Locate the cell with the specified text and output its [x, y] center coordinate. 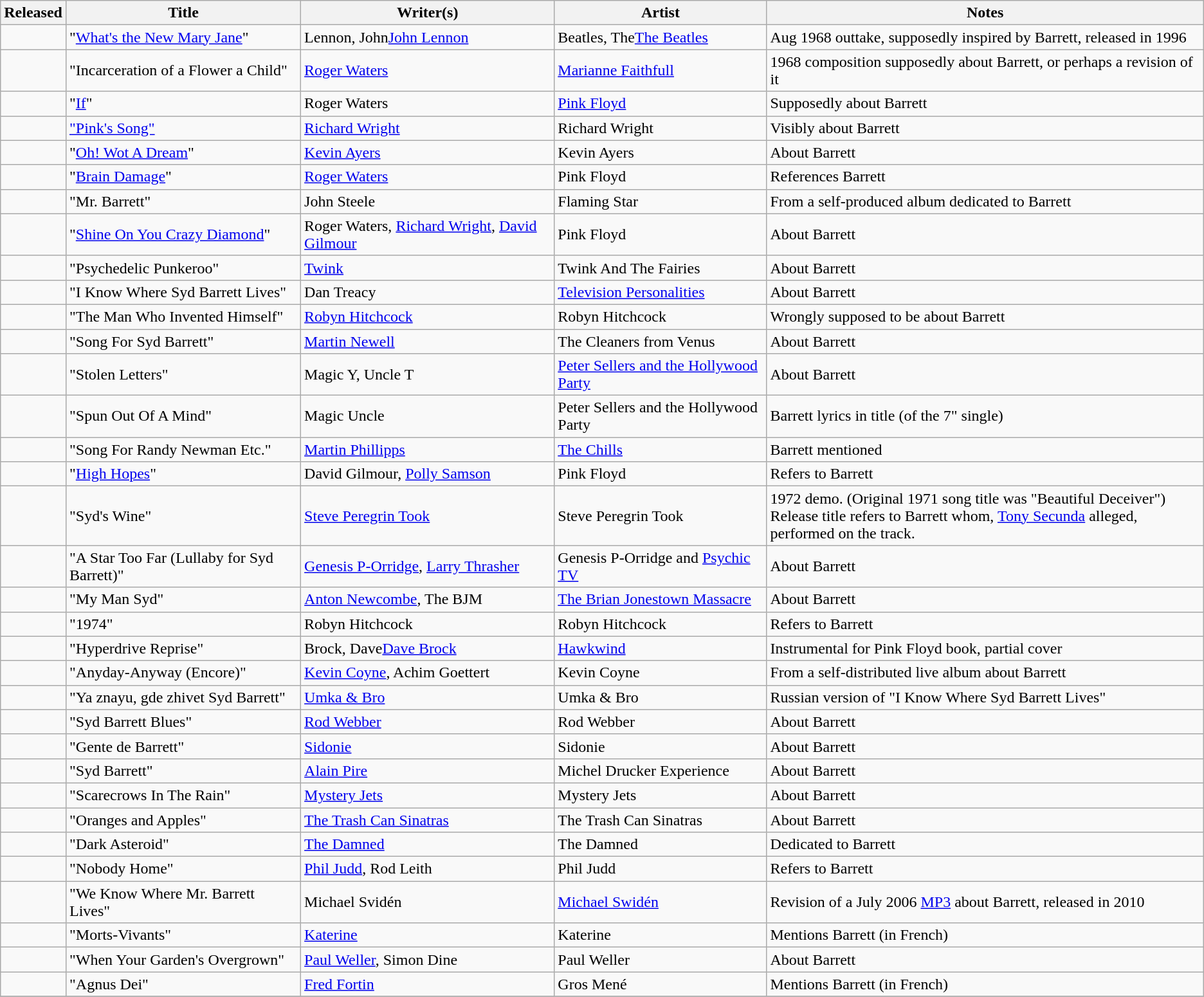
"Shine On You Crazy Diamond" [183, 234]
Alain Pire [428, 771]
"Oh! Wot A Dream" [183, 152]
"Syd's Wine" [183, 516]
"Oranges and Apples" [183, 820]
"Anyday-Anyway (Encore)" [183, 673]
Martin Newell [428, 342]
"Gente de Barrett" [183, 746]
"Psychedelic Punkeroo" [183, 268]
"When Your Garden's Overgrown" [183, 960]
Barrett lyrics in title (of the 7" single) [985, 417]
Beatles, TheThe Beatles [661, 37]
References Barrett [985, 177]
Paul Weller [661, 960]
Artist [661, 13]
Wrongly supposed to be about Barrett [985, 316]
"1974" [183, 624]
"I Know Where Syd Barrett Lives" [183, 292]
"Spun Out Of A Mind" [183, 417]
"My Man Syd" [183, 599]
Lennon, JohnJohn Lennon [428, 37]
Writer(s) [428, 13]
Michael Swidén [661, 902]
"Brain Damage" [183, 177]
Michel Drucker Experience [661, 771]
Magic Uncle [428, 417]
Genesis P-Orridge, Larry Thrasher [428, 566]
"If" [183, 104]
The Cleaners from Venus [661, 342]
"Mr. Barrett" [183, 201]
Hawkwind [661, 648]
Kevin Coyne, Achim Goettert [428, 673]
"What's the New Mary Jane" [183, 37]
The Brian Jonestown Massacre [661, 599]
"Morts-Vivants" [183, 935]
1972 demo. (Original 1971 song title was "Beautiful Deceiver")Release title refers to Barrett whom, Tony Secunda alleged, performed on the track. [985, 516]
Phil Judd [661, 869]
From a self-produced album dedicated to Barrett [985, 201]
Notes [985, 13]
"Ya znayu, gde zhivet Syd Barrett" [183, 697]
"Song For Syd Barrett" [183, 342]
Paul Weller, Simon Dine [428, 960]
"Syd Barrett Blues" [183, 722]
Twink [428, 268]
Supposedly about Barrett [985, 104]
Visibly about Barrett [985, 128]
"Nobody Home" [183, 869]
Anton Newcombe, The BJM [428, 599]
Kevin Coyne [661, 673]
"Dark Asteroid" [183, 845]
"We Know Where Mr. Barrett Lives" [183, 902]
The Chills [661, 450]
"Stolen Letters" [183, 374]
Revision of a July 2006 MP3 about Barrett, released in 2010 [985, 902]
Twink And The Fairies [661, 268]
1968 composition supposedly about Barrett, or perhaps a revision of it [985, 71]
Martin Phillipps [428, 450]
"High Hopes" [183, 474]
Dedicated to Barrett [985, 845]
"Syd Barrett" [183, 771]
Aug 1968 outtake, supposedly inspired by Barrett, released in 1996 [985, 37]
Title [183, 13]
From a self-distributed live album about Barrett [985, 673]
"Scarecrows In The Rain" [183, 795]
Flaming Star [661, 201]
"A Star Too Far (Lullaby for Syd Barrett)" [183, 566]
Phil Judd, Rod Leith [428, 869]
Barrett mentioned [985, 450]
David Gilmour, Polly Samson [428, 474]
Roger Waters, Richard Wright, David Gilmour [428, 234]
Instrumental for Pink Floyd book, partial cover [985, 648]
"The Man Who Invented Himself" [183, 316]
Marianne Faithfull [661, 71]
Dan Treacy [428, 292]
"Agnus Dei" [183, 984]
"Hyperdrive Reprise" [183, 648]
"Incarceration of a Flower a Child" [183, 71]
Brock, DaveDave Brock [428, 648]
Television Personalities [661, 292]
Released [33, 13]
"Pink's Song" [183, 128]
Russian version of "I Know Where Syd Barrett Lives" [985, 697]
Fred Fortin [428, 984]
John Steele [428, 201]
"Song For Randy Newman Etc." [183, 450]
Genesis P-Orridge and Psychic TV [661, 566]
Michael Svidén [428, 902]
Gros Mené [661, 984]
Magic Y, Uncle T [428, 374]
